Locate the cell with the specified text and output its [x, y] center coordinate. 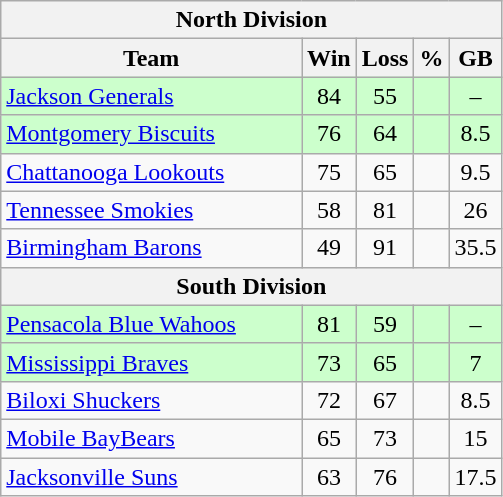
Montgomery Biscuits [152, 134]
Jackson Generals [152, 96]
58 [330, 210]
55 [385, 96]
South Division [252, 286]
49 [330, 248]
Mobile BayBears [152, 438]
75 [330, 172]
Jacksonville Suns [152, 477]
Pensacola Blue Wahoos [152, 324]
15 [476, 438]
59 [385, 324]
84 [330, 96]
GB [476, 58]
35.5 [476, 248]
Team [152, 58]
7 [476, 362]
63 [330, 477]
Loss [385, 58]
67 [385, 400]
Chattanooga Lookouts [152, 172]
64 [385, 134]
Birmingham Barons [152, 248]
91 [385, 248]
26 [476, 210]
17.5 [476, 477]
% [432, 58]
9.5 [476, 172]
72 [330, 400]
Win [330, 58]
Biloxi Shuckers [152, 400]
Mississippi Braves [152, 362]
North Division [252, 20]
Tennessee Smokies [152, 210]
